Pinpoint the cell where the given text exists, returning its [X, Y] midpoint coordinate. 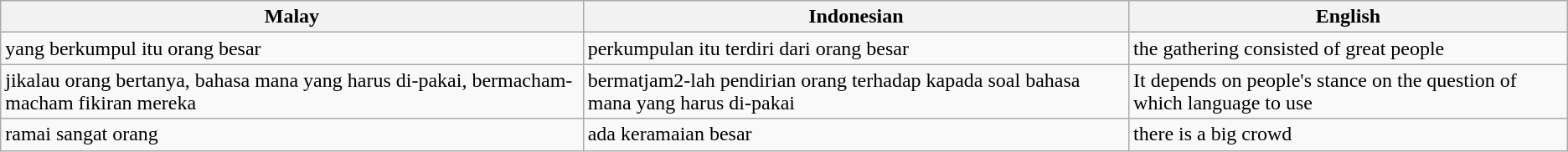
perkumpulan itu terdiri dari orang besar [856, 48]
there is a big crowd [1349, 134]
Malay [291, 17]
English [1349, 17]
jikalau orang bertanya, bahasa mana yang harus di-pakai, bermacham-macham fikiran mereka [291, 92]
the gathering consisted of great people [1349, 48]
yang berkumpul itu orang besar [291, 48]
Indonesian [856, 17]
bermatjam2-lah pendirian orang terhadap kapada soal bahasa mana yang harus di-pakai [856, 92]
ramai sangat orang [291, 134]
ada keramaian besar [856, 134]
It depends on people's stance on the question of which language to use [1349, 92]
